Capture the cell that displays the provided text and extract its [X, Y] central coordinate. 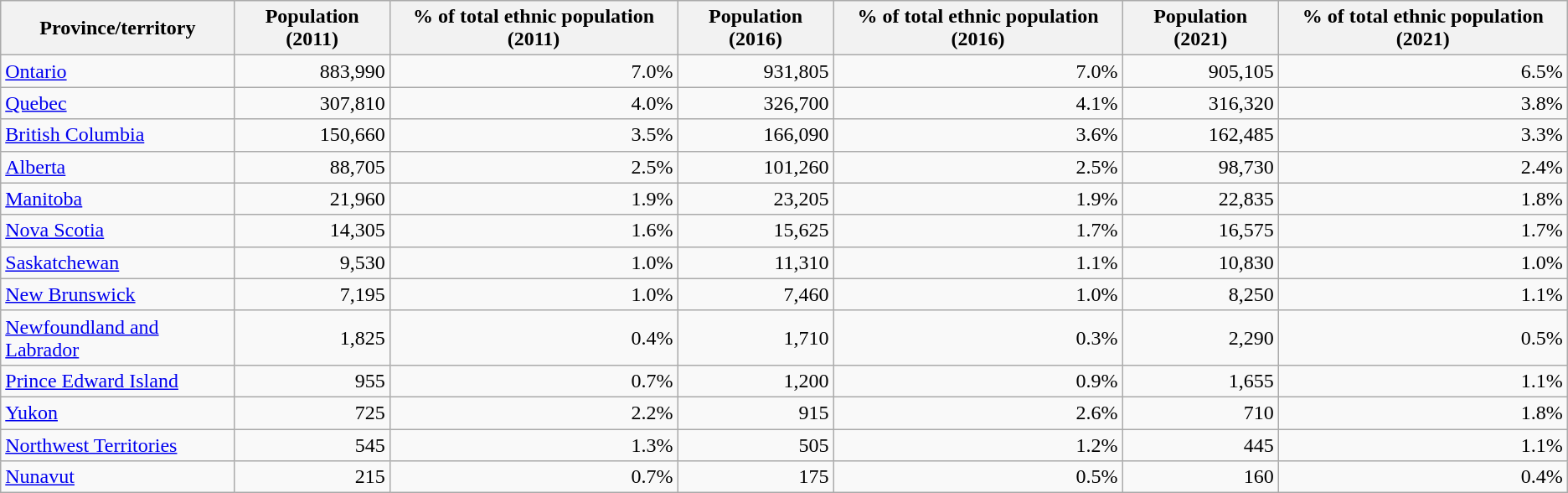
1.2% [978, 445]
Population (2021) [1200, 29]
Yukon [117, 413]
307,810 [312, 103]
905,105 [1200, 71]
445 [1200, 445]
23,205 [756, 199]
175 [756, 477]
Nova Scotia [117, 231]
4.1% [978, 103]
Nunavut [117, 477]
710 [1200, 413]
Manitoba [117, 199]
Ontario [117, 71]
4.0% [534, 103]
Saskatchewan [117, 262]
10,830 [1200, 262]
New Brunswick [117, 294]
1,655 [1200, 381]
725 [312, 413]
2,290 [1200, 337]
150,660 [312, 135]
98,730 [1200, 167]
160 [1200, 477]
Northwest Territories [117, 445]
11,310 [756, 262]
% of total ethnic population (2011) [534, 29]
15,625 [756, 231]
3.5% [534, 135]
8,250 [1200, 294]
21,960 [312, 199]
% of total ethnic population (2021) [1422, 29]
545 [312, 445]
162,485 [1200, 135]
22,835 [1200, 199]
1.6% [534, 231]
1,200 [756, 381]
% of total ethnic population (2016) [978, 29]
3.3% [1422, 135]
9,530 [312, 262]
931,805 [756, 71]
2.6% [978, 413]
Newfoundland and Labrador [117, 337]
955 [312, 381]
7,460 [756, 294]
166,090 [756, 135]
14,305 [312, 231]
2.2% [534, 413]
1,710 [756, 337]
3.8% [1422, 103]
915 [756, 413]
Population (2011) [312, 29]
Prince Edward Island [117, 381]
Province/territory [117, 29]
3.6% [978, 135]
883,990 [312, 71]
0.3% [978, 337]
6.5% [1422, 71]
16,575 [1200, 231]
88,705 [312, 167]
101,260 [756, 167]
7,195 [312, 294]
1,825 [312, 337]
316,320 [1200, 103]
215 [312, 477]
326,700 [756, 103]
0.9% [978, 381]
British Columbia [117, 135]
2.4% [1422, 167]
1.3% [534, 445]
Alberta [117, 167]
Quebec [117, 103]
505 [756, 445]
Population (2016) [756, 29]
